Pinpoint the cell where the given text exists, returning its [X, Y] midpoint coordinate. 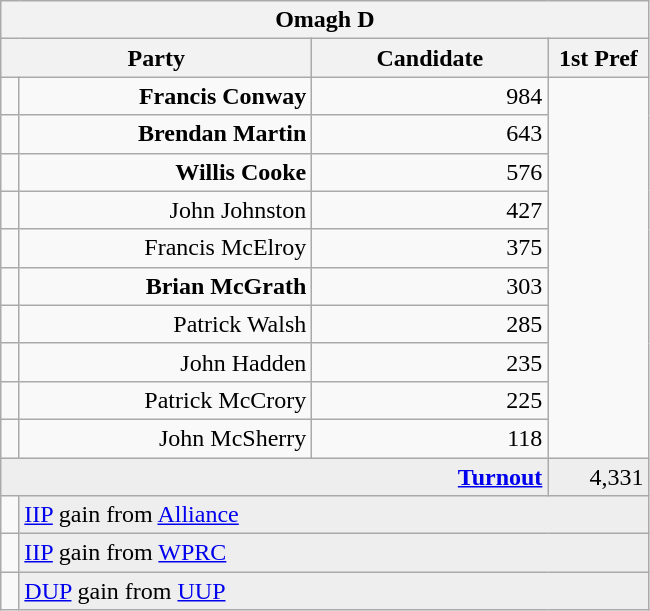
375 [430, 248]
Turnout [274, 477]
IIP gain from Alliance [334, 515]
Francis Conway [166, 96]
Patrick McCrory [166, 400]
984 [430, 96]
118 [430, 438]
Brendan Martin [166, 134]
576 [430, 172]
John Hadden [166, 362]
IIP gain from WPRC [334, 553]
285 [430, 324]
303 [430, 286]
Francis McElroy [166, 248]
1st Pref [598, 58]
Omagh D [325, 20]
Party [156, 58]
John McSherry [166, 438]
Brian McGrath [166, 286]
643 [430, 134]
John Johnston [166, 210]
235 [430, 362]
225 [430, 400]
Patrick Walsh [166, 324]
DUP gain from UUP [334, 591]
Willis Cooke [166, 172]
427 [430, 210]
Candidate [430, 58]
4,331 [598, 477]
